Provide the (x, y) coordinate of the cell's center where the given text is located.  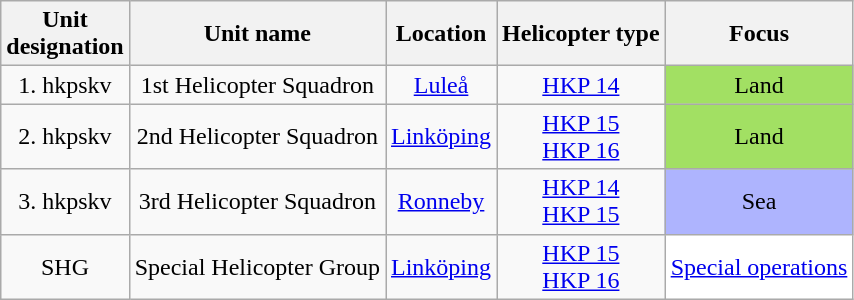
Ronneby (442, 202)
1. hkpskv (65, 85)
1st Helicopter Squadron (257, 85)
HKP 14 (582, 85)
Unitdesignation (65, 34)
Unit name (257, 34)
SHG (65, 266)
2nd Helicopter Squadron (257, 136)
Focus (759, 34)
3rd Helicopter Squadron (257, 202)
Location (442, 34)
2. hkpskv (65, 136)
3. hkpskv (65, 202)
Luleå (442, 85)
HKP 14HKP 15 (582, 202)
Helicopter type (582, 34)
Sea (759, 202)
Special Helicopter Group (257, 266)
Special operations (759, 266)
